Locate the cell with the specified text and output its [x, y] center coordinate. 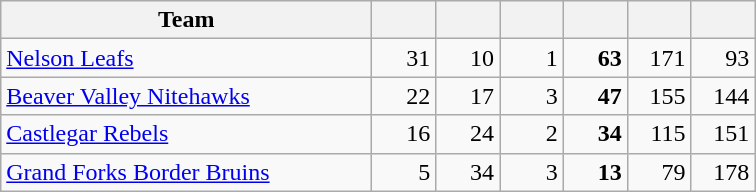
115 [659, 134]
2 [532, 134]
Team [186, 20]
144 [723, 96]
Grand Forks Border Bruins [186, 172]
22 [404, 96]
178 [723, 172]
151 [723, 134]
1 [532, 58]
Castlegar Rebels [186, 134]
10 [468, 58]
24 [468, 134]
171 [659, 58]
17 [468, 96]
Nelson Leafs [186, 58]
5 [404, 172]
16 [404, 134]
63 [595, 58]
79 [659, 172]
13 [595, 172]
Beaver Valley Nitehawks [186, 96]
31 [404, 58]
47 [595, 96]
93 [723, 58]
155 [659, 96]
